For the text-containing cell, return its midpoint in [x, y] coordinate format. 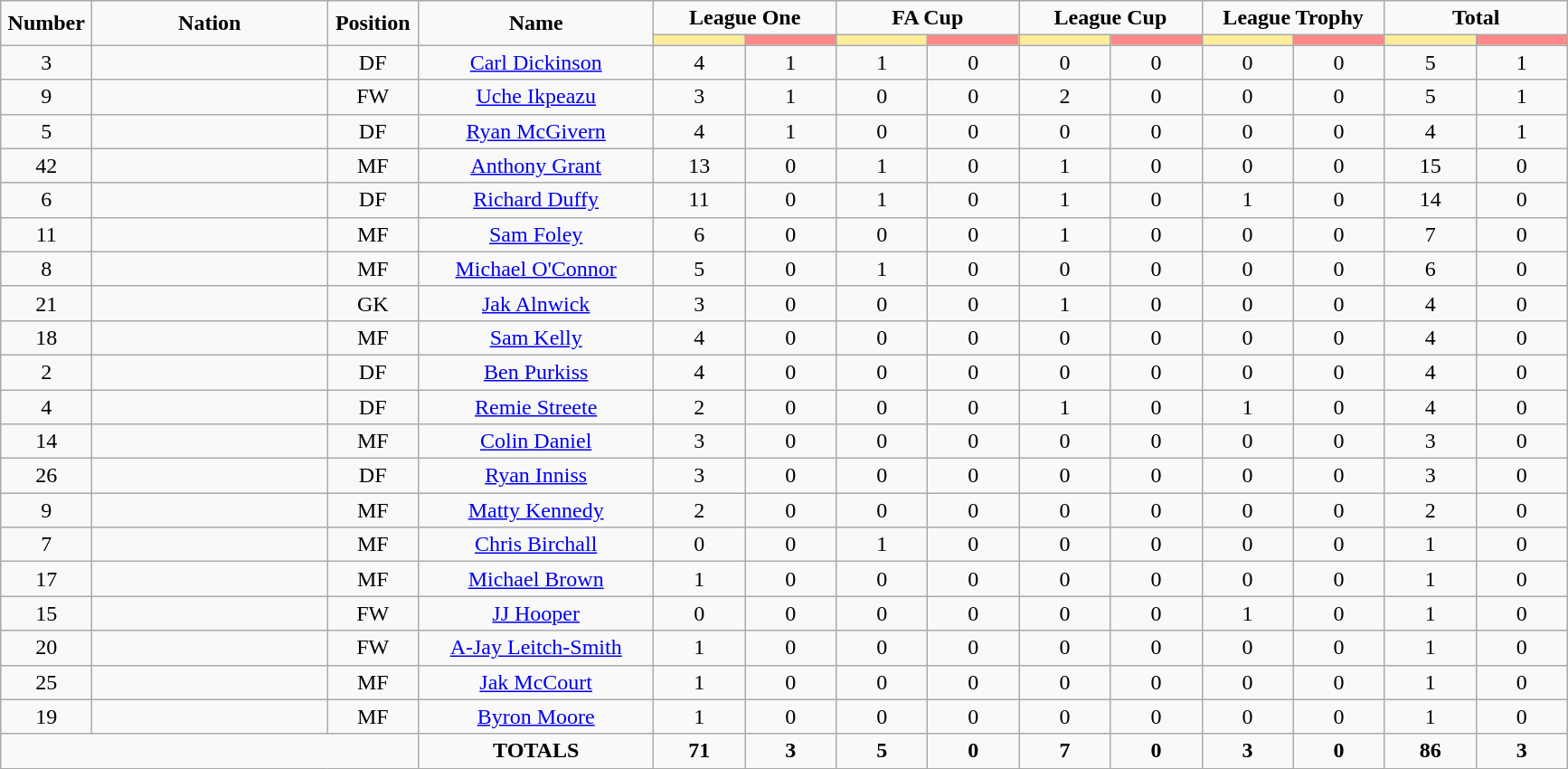
Sam Foley [536, 234]
Chris Birchall [536, 545]
13 [700, 166]
71 [700, 751]
Uche Ikpeazu [536, 97]
A-Jay Leitch-Smith [536, 648]
Ryan McGivern [536, 131]
26 [47, 476]
Anthony Grant [536, 166]
21 [47, 303]
42 [47, 166]
Ben Purkiss [536, 372]
Michael O'Connor [536, 269]
Richard Duffy [536, 200]
League One [745, 18]
FA Cup [928, 18]
Remie Streete [536, 406]
8 [47, 269]
JJ Hooper [536, 613]
Position [373, 24]
Jak McCourt [536, 682]
25 [47, 682]
Number [47, 24]
Carl Dickinson [536, 62]
League Trophy [1293, 18]
TOTALS [536, 751]
Nation [210, 24]
Byron Moore [536, 717]
Ryan Inniss [536, 476]
86 [1431, 751]
18 [47, 337]
Colin Daniel [536, 441]
GK [373, 303]
Matty Kennedy [536, 510]
Sam Kelly [536, 337]
19 [47, 717]
Michael Brown [536, 579]
17 [47, 579]
Jak Alnwick [536, 303]
Name [536, 24]
20 [47, 648]
Total [1476, 18]
League Cup [1110, 18]
